From the cell containing the given text, extract its center point as (X, Y) coordinate. 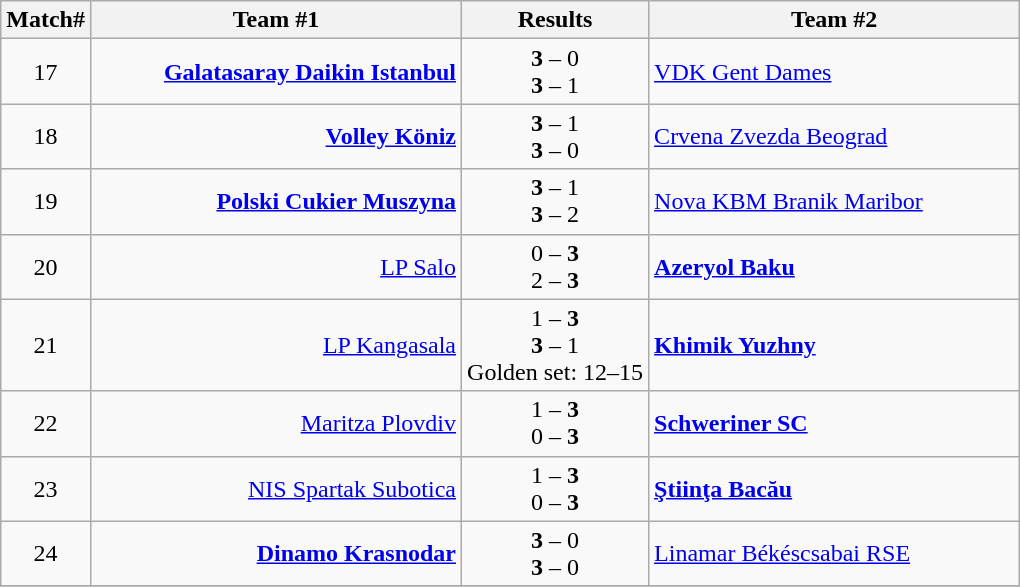
18 (46, 136)
Khimik Yuzhny (834, 345)
3 – 1 3 – 0 (556, 136)
LP Kangasala (276, 345)
Dinamo Krasnodar (276, 554)
Schweriner SC (834, 424)
Team #2 (834, 20)
Polski Cukier Muszyna (276, 202)
Linamar Békéscsabai RSE (834, 554)
VDK Gent Dames (834, 72)
Nova KBM Branik Maribor (834, 202)
Crvena Zvezda Beograd (834, 136)
Ştiinţa Bacău (834, 488)
17 (46, 72)
23 (46, 488)
Azeryol Baku (834, 266)
22 (46, 424)
Maritza Plovdiv (276, 424)
3 – 0 3 – 0 (556, 554)
0 – 3 2 – 3 (556, 266)
NIS Spartak Subotica (276, 488)
3 – 1 3 – 2 (556, 202)
Match# (46, 20)
24 (46, 554)
LP Salo (276, 266)
20 (46, 266)
Team #1 (276, 20)
Volley Köniz (276, 136)
21 (46, 345)
19 (46, 202)
Results (556, 20)
Galatasaray Daikin Istanbul (276, 72)
3 – 0 3 – 1 (556, 72)
1 – 3 3 – 1 Golden set: 12–15 (556, 345)
